Extract the [x, y] coordinate from the center of the cell holding the provided text.  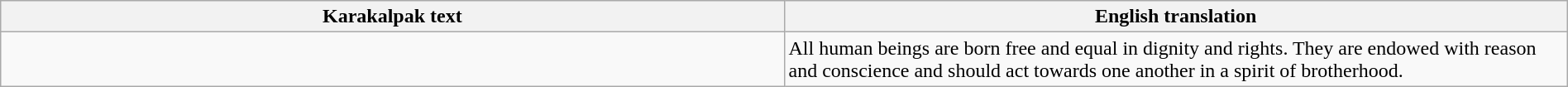
English translation [1176, 17]
Karakalpak text [392, 17]
